Locate the cell with the specified text and output its [x, y] center coordinate. 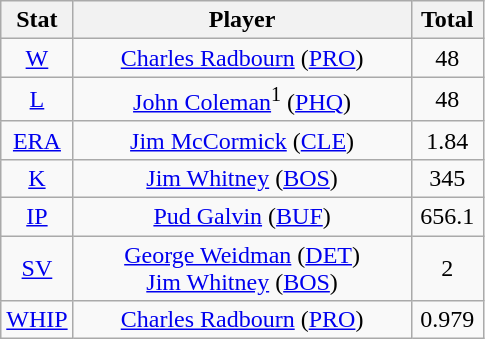
345 [447, 178]
K [37, 178]
Jim McCormick (CLE) [242, 140]
WHIP [37, 320]
Pud Galvin (BUF) [242, 217]
John Coleman1 (PHQ) [242, 100]
SV [37, 268]
W [37, 58]
George Weidman (DET)Jim Whitney (BOS) [242, 268]
2 [447, 268]
0.979 [447, 320]
ERA [37, 140]
656.1 [447, 217]
Stat [37, 20]
1.84 [447, 140]
IP [37, 217]
Total [447, 20]
Player [242, 20]
L [37, 100]
Jim Whitney (BOS) [242, 178]
